Pinpoint the cell where the given text exists, returning its [X, Y] midpoint coordinate. 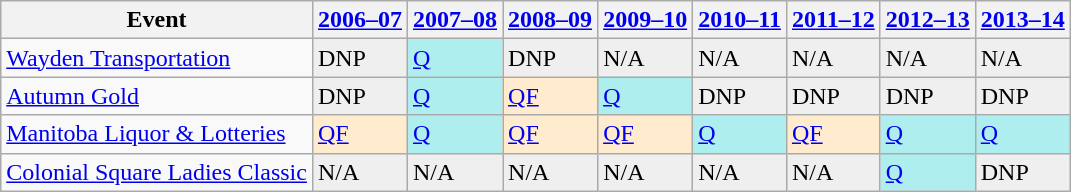
2013–14 [1022, 20]
Wayden Transportation [157, 58]
2010–11 [740, 20]
2012–13 [928, 20]
Event [157, 20]
2011–12 [833, 20]
2007–08 [454, 20]
2008–09 [550, 20]
Colonial Square Ladies Classic [157, 172]
Autumn Gold [157, 96]
2009–10 [646, 20]
Manitoba Liquor & Lotteries [157, 134]
2006–07 [360, 20]
